Determine the (x, y) coordinate at the center of the cell enclosing the given text.  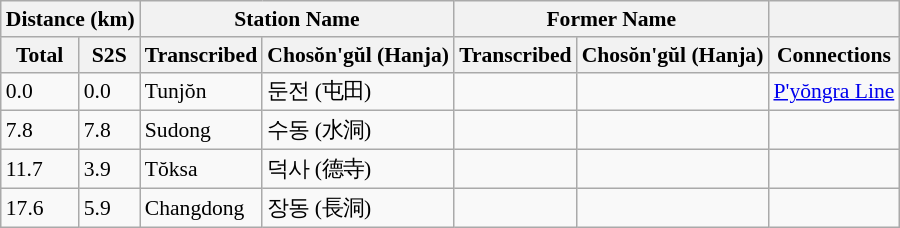
Tunjŏn (201, 92)
3.9 (110, 170)
11.7 (40, 170)
덕사 (德寺) (358, 170)
Distance (km) (70, 19)
Former Name (611, 19)
P'yŏngra Line (834, 92)
Total (40, 55)
S2S (110, 55)
Connections (834, 55)
장동 (長洞) (358, 208)
Sudong (201, 130)
수동 (水洞) (358, 130)
둔전 (屯田) (358, 92)
17.6 (40, 208)
5.9 (110, 208)
Changdong (201, 208)
Tŏksa (201, 170)
Station Name (297, 19)
